Return (X, Y) of the center of cell containing provided text 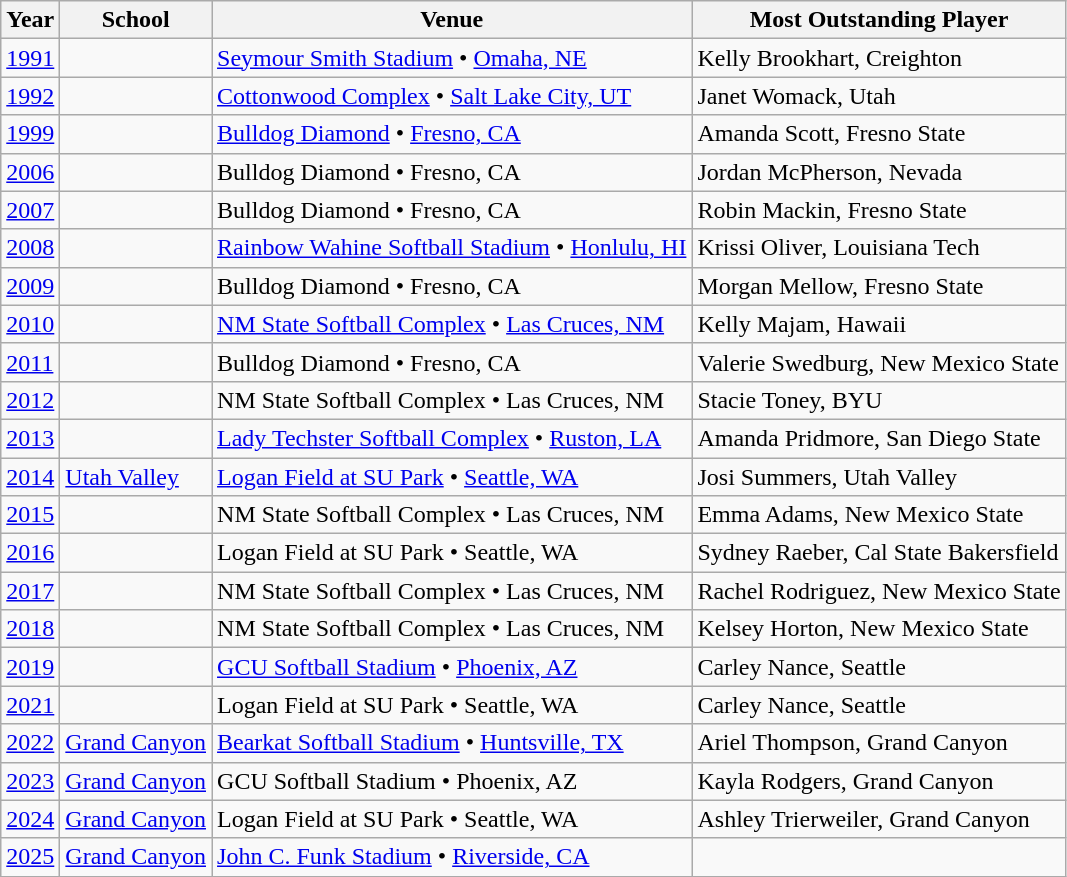
2024 (30, 819)
2019 (30, 667)
Utah Valley (136, 477)
Rachel Rodriguez, New Mexico State (879, 591)
2009 (30, 286)
2006 (30, 172)
Ashley Trierweiler, Grand Canyon (879, 819)
2012 (30, 400)
2013 (30, 438)
1999 (30, 134)
Jordan McPherson, Nevada (879, 172)
2022 (30, 743)
Robin Mackin, Fresno State (879, 210)
2010 (30, 324)
1992 (30, 96)
Kelly Majam, Hawaii (879, 324)
2021 (30, 705)
Most Outstanding Player (879, 20)
1991 (30, 58)
Rainbow Wahine Softball Stadium • Honlulu, HI (452, 248)
2011 (30, 362)
John C. Funk Stadium • Riverside, CA (452, 857)
Sydney Raeber, Cal State Bakersfield (879, 553)
Lady Techster Softball Complex • Ruston, LA (452, 438)
Bearkat Softball Stadium • Huntsville, TX (452, 743)
Stacie Toney, BYU (879, 400)
Kelsey Horton, New Mexico State (879, 629)
Kayla Rodgers, Grand Canyon (879, 781)
Amanda Scott, Fresno State (879, 134)
Venue (452, 20)
Krissi Oliver, Louisiana Tech (879, 248)
Emma Adams, New Mexico State (879, 515)
2016 (30, 553)
Cottonwood Complex • Salt Lake City, UT (452, 96)
Morgan Mellow, Fresno State (879, 286)
Ariel Thompson, Grand Canyon (879, 743)
Amanda Pridmore, San Diego State (879, 438)
2023 (30, 781)
2008 (30, 248)
2015 (30, 515)
Kelly Brookhart, Creighton (879, 58)
School (136, 20)
2017 (30, 591)
Year (30, 20)
Josi Summers, Utah Valley (879, 477)
2018 (30, 629)
Valerie Swedburg, New Mexico State (879, 362)
2025 (30, 857)
Janet Womack, Utah (879, 96)
2014 (30, 477)
Seymour Smith Stadium • Omaha, NE (452, 58)
2007 (30, 210)
